Find where the given text appears and provide that cell's center as (X, Y) coordinate. 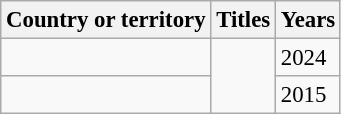
Country or territory (106, 20)
2024 (308, 58)
2015 (308, 95)
Years (308, 20)
Titles (244, 20)
